Capture the cell that displays the provided text and extract its (X, Y) central coordinate. 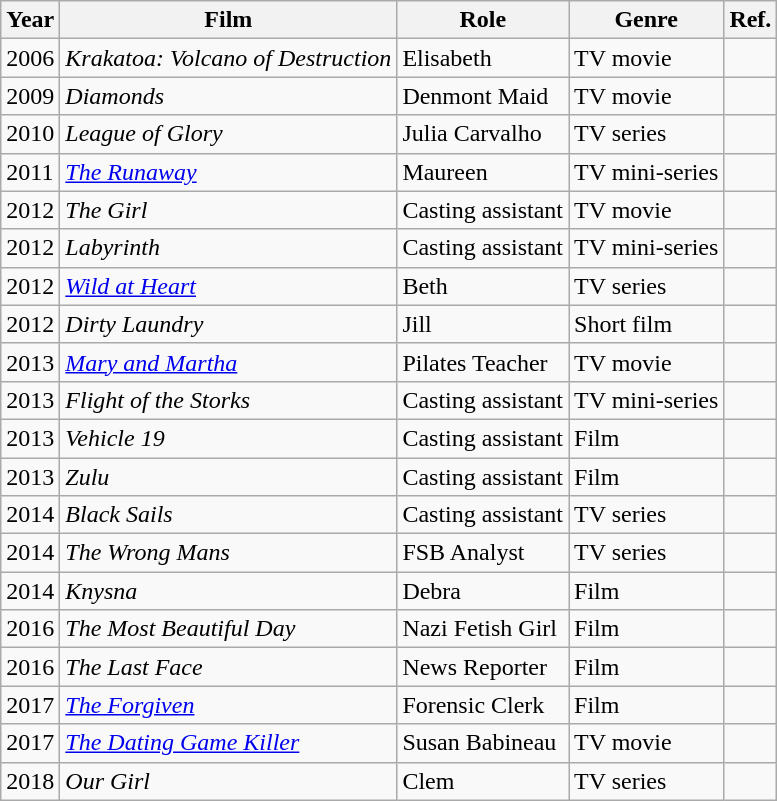
2009 (30, 96)
Vehicle 19 (228, 438)
Our Girl (228, 781)
2010 (30, 134)
League of Glory (228, 134)
The Girl (228, 210)
Debra (483, 591)
The Last Face (228, 667)
Black Sails (228, 515)
Zulu (228, 477)
Elisabeth (483, 58)
The Wrong Mans (228, 553)
Labyrinth (228, 248)
The Forgiven (228, 705)
Nazi Fetish Girl (483, 629)
Ref. (750, 20)
Genre (646, 20)
2018 (30, 781)
Maureen (483, 172)
Short film (646, 324)
Wild at Heart (228, 286)
Dirty Laundry (228, 324)
Forensic Clerk (483, 705)
The Most Beautiful Day (228, 629)
Krakatoa: Volcano of Destruction (228, 58)
Jill (483, 324)
Pilates Teacher (483, 362)
Clem (483, 781)
Beth (483, 286)
Knysna (228, 591)
Denmont Maid (483, 96)
Susan Babineau (483, 743)
Diamonds (228, 96)
2006 (30, 58)
Year (30, 20)
Flight of the Storks (228, 400)
The Runaway (228, 172)
2011 (30, 172)
FSB Analyst (483, 553)
Role (483, 20)
Mary and Martha (228, 362)
News Reporter (483, 667)
The Dating Game Killer (228, 743)
Julia Carvalho (483, 134)
